Capture the cell that displays the provided text and extract its [x, y] central coordinate. 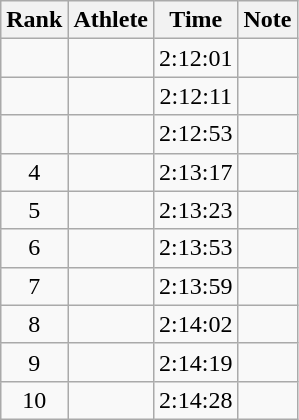
2:12:11 [196, 96]
2:13:53 [196, 248]
2:12:01 [196, 58]
2:14:02 [196, 324]
2:13:17 [196, 172]
2:13:59 [196, 286]
2:14:28 [196, 400]
5 [34, 210]
Time [196, 20]
7 [34, 286]
10 [34, 400]
Rank [34, 20]
9 [34, 362]
2:14:19 [196, 362]
2:12:53 [196, 134]
4 [34, 172]
Note [268, 20]
2:13:23 [196, 210]
Athlete [111, 20]
8 [34, 324]
6 [34, 248]
